Output the [x, y] coordinate of the center of the cell containing the given text.  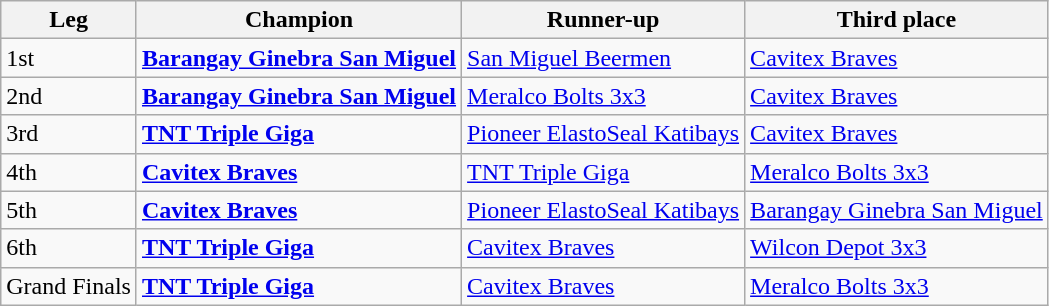
Grand Finals [69, 286]
2nd [69, 96]
5th [69, 210]
Champion [298, 20]
1st [69, 58]
Runner-up [604, 20]
3rd [69, 134]
Leg [69, 20]
San Miguel Beermen [604, 58]
6th [69, 248]
Wilcon Depot 3x3 [897, 248]
Third place [897, 20]
4th [69, 172]
